Locate the cell with the specified text and output its [x, y] center coordinate. 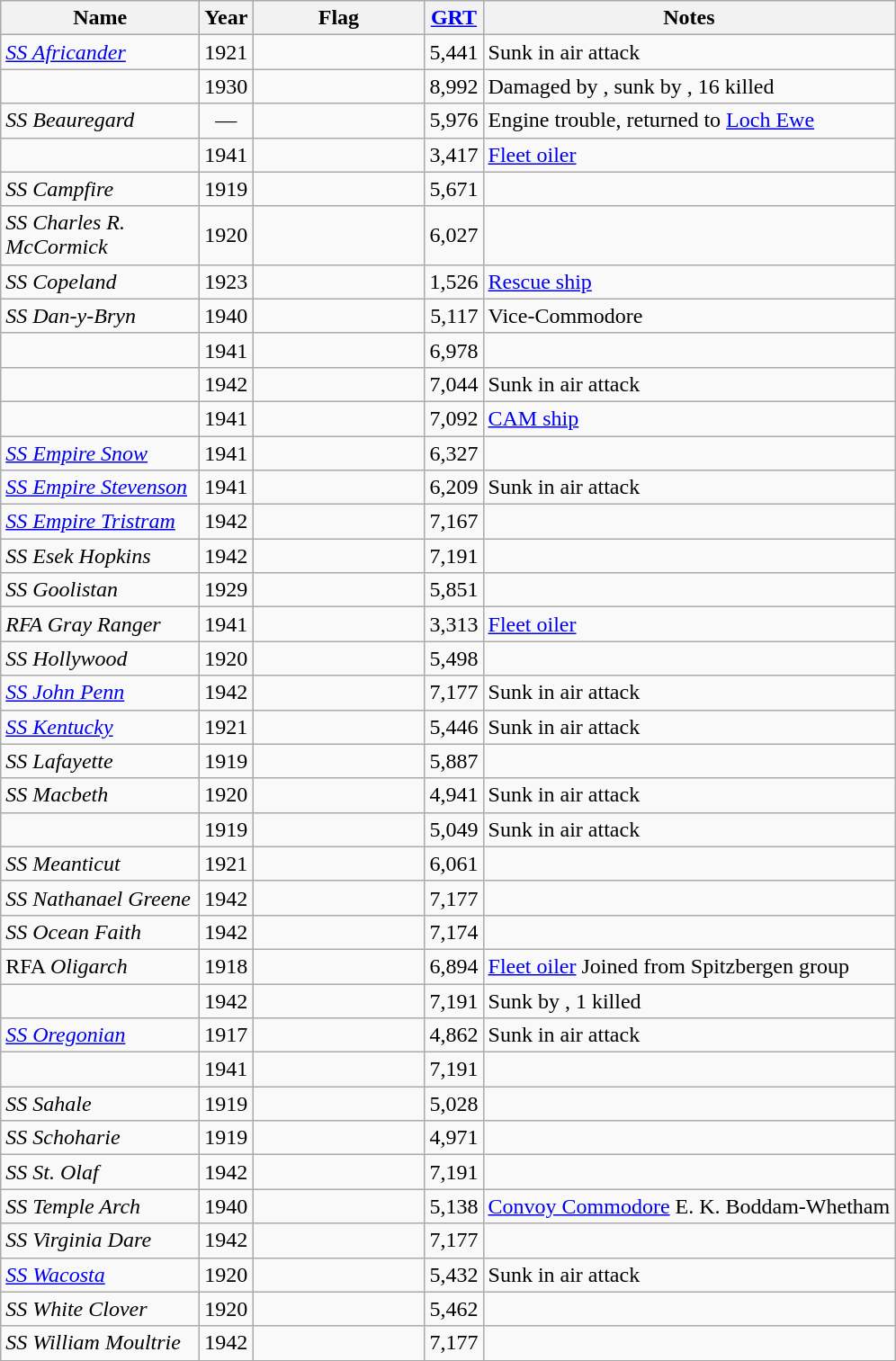
Damaged by , sunk by , 16 killed [689, 86]
SS William Moultrie [101, 1343]
RFA Oligarch [101, 966]
SS Schoharie [101, 1138]
4,862 [453, 1035]
6,209 [453, 488]
SS Africander [101, 52]
Rescue ship [689, 282]
SS White Clover [101, 1309]
SS Esek Hopkins [101, 556]
SS Kentucky [101, 727]
SS St. Olaf [101, 1172]
5,976 [453, 121]
5,887 [453, 761]
1929 [227, 590]
SS Empire Snow [101, 452]
5,671 [453, 189]
5,028 [453, 1104]
5,851 [453, 590]
RFA Gray Ranger [101, 624]
SS Oregonian [101, 1035]
1917 [227, 1035]
SS Goolistan [101, 590]
5,462 [453, 1309]
SS Empire Tristram [101, 522]
7,092 [453, 418]
SS Meanticut [101, 864]
6,027 [453, 236]
SS Wacosta [101, 1275]
SS Campfire [101, 189]
7,174 [453, 932]
5,441 [453, 52]
Fleet oiler Joined from Spitzbergen group [689, 966]
1930 [227, 86]
SS Hollywood [101, 658]
SS Virginia Dare [101, 1240]
SS Empire Stevenson [101, 488]
5,432 [453, 1275]
SS Lafayette [101, 761]
Name [101, 18]
SS Beauregard [101, 121]
SS Temple Arch [101, 1206]
6,327 [453, 452]
6,894 [453, 966]
5,446 [453, 727]
6,061 [453, 864]
1,526 [453, 282]
3,417 [453, 155]
6,978 [453, 350]
4,941 [453, 795]
7,044 [453, 384]
7,167 [453, 522]
SS Macbeth [101, 795]
5,138 [453, 1206]
SS Copeland [101, 282]
SS Charles R. McCormick [101, 236]
Sunk by , 1 killed [689, 1001]
GRT [453, 18]
SS Dan-y-Bryn [101, 316]
CAM ship [689, 418]
5,049 [453, 829]
— [227, 121]
1923 [227, 282]
Flag [338, 18]
SS Nathanael Greene [101, 898]
Year [227, 18]
8,992 [453, 86]
4,971 [453, 1138]
Notes [689, 18]
Convoy Commodore E. K. Boddam-Whetham [689, 1206]
5,498 [453, 658]
5,117 [453, 316]
1918 [227, 966]
SS Ocean Faith [101, 932]
SS Sahale [101, 1104]
Engine trouble, returned to Loch Ewe [689, 121]
3,313 [453, 624]
SS John Penn [101, 693]
Vice-Commodore [689, 316]
